Output the [X, Y] coordinate of the center of the cell containing the given text.  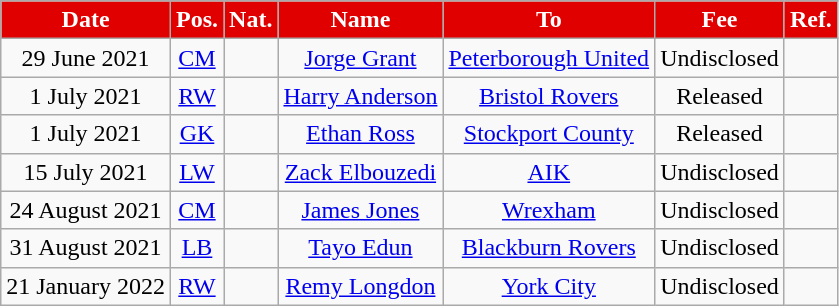
Zack Elbouzedi [360, 172]
15 July 2021 [86, 172]
LW [196, 172]
Jorge Grant [360, 58]
Date [86, 20]
Bristol Rovers [549, 96]
GK [196, 134]
31 August 2021 [86, 248]
Stockport County [549, 134]
21 January 2022 [86, 286]
Fee [720, 20]
Wrexham [549, 210]
Pos. [196, 20]
Peterborough United [549, 58]
Nat. [251, 20]
29 June 2021 [86, 58]
Remy Longdon [360, 286]
Ethan Ross [360, 134]
Harry Anderson [360, 96]
York City [549, 286]
To [549, 20]
AIK [549, 172]
Tayo Edun [360, 248]
James Jones [360, 210]
Name [360, 20]
Blackburn Rovers [549, 248]
LB [196, 248]
24 August 2021 [86, 210]
Ref. [810, 20]
